For the text-containing cell, return its midpoint in [X, Y] coordinate format. 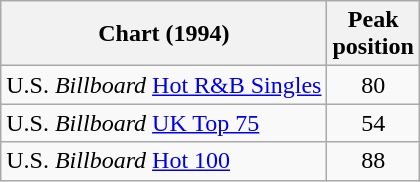
54 [373, 123]
Chart (1994) [164, 34]
80 [373, 85]
U.S. Billboard UK Top 75 [164, 123]
88 [373, 161]
Peakposition [373, 34]
U.S. Billboard Hot R&B Singles [164, 85]
U.S. Billboard Hot 100 [164, 161]
